Identify which cell holds the provided text, then report its (X, Y) central coordinate. 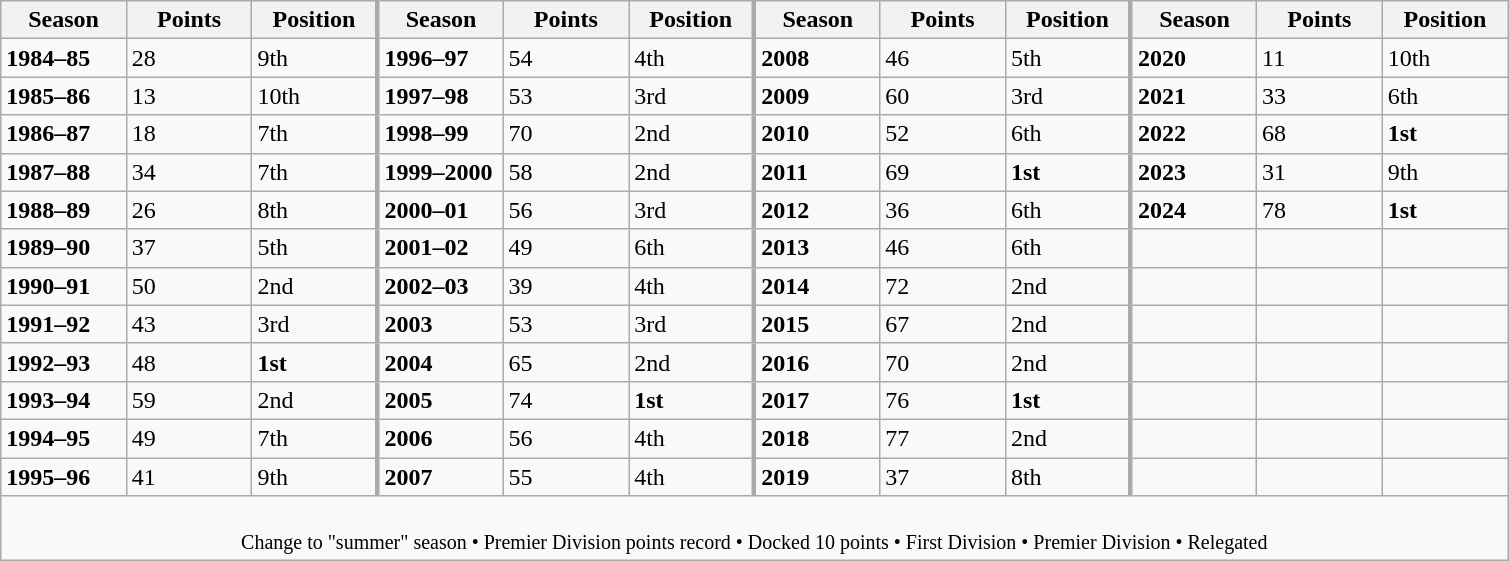
72 (943, 286)
33 (1320, 96)
1993–94 (64, 400)
1992–93 (64, 362)
2007 (440, 477)
55 (566, 477)
28 (189, 58)
2019 (817, 477)
58 (566, 172)
1989–90 (64, 248)
2023 (1194, 172)
2008 (817, 58)
2003 (440, 324)
1999–2000 (440, 172)
11 (1320, 58)
2012 (817, 210)
1988–89 (64, 210)
2018 (817, 438)
2009 (817, 96)
2011 (817, 172)
41 (189, 477)
2005 (440, 400)
78 (1320, 210)
2021 (1194, 96)
2016 (817, 362)
18 (189, 134)
2001–02 (440, 248)
2004 (440, 362)
76 (943, 400)
54 (566, 58)
2000–01 (440, 210)
39 (566, 286)
2020 (1194, 58)
1995–96 (64, 477)
36 (943, 210)
2010 (817, 134)
2013 (817, 248)
43 (189, 324)
69 (943, 172)
34 (189, 172)
59 (189, 400)
77 (943, 438)
68 (1320, 134)
2015 (817, 324)
1997–98 (440, 96)
65 (566, 362)
48 (189, 362)
50 (189, 286)
1985–86 (64, 96)
2022 (1194, 134)
1990–91 (64, 286)
1987–88 (64, 172)
2017 (817, 400)
26 (189, 210)
74 (566, 400)
1986–87 (64, 134)
1998–99 (440, 134)
2014 (817, 286)
2006 (440, 438)
67 (943, 324)
60 (943, 96)
13 (189, 96)
1984–85 (64, 58)
1991–92 (64, 324)
2002–03 (440, 286)
52 (943, 134)
2024 (1194, 210)
1996–97 (440, 58)
Change to "summer" season • Premier Division points record • Docked 10 points • First Division • Premier Division • Relegated (754, 528)
1994–95 (64, 438)
31 (1320, 172)
